For the text-containing cell, return its midpoint in [X, Y] coordinate format. 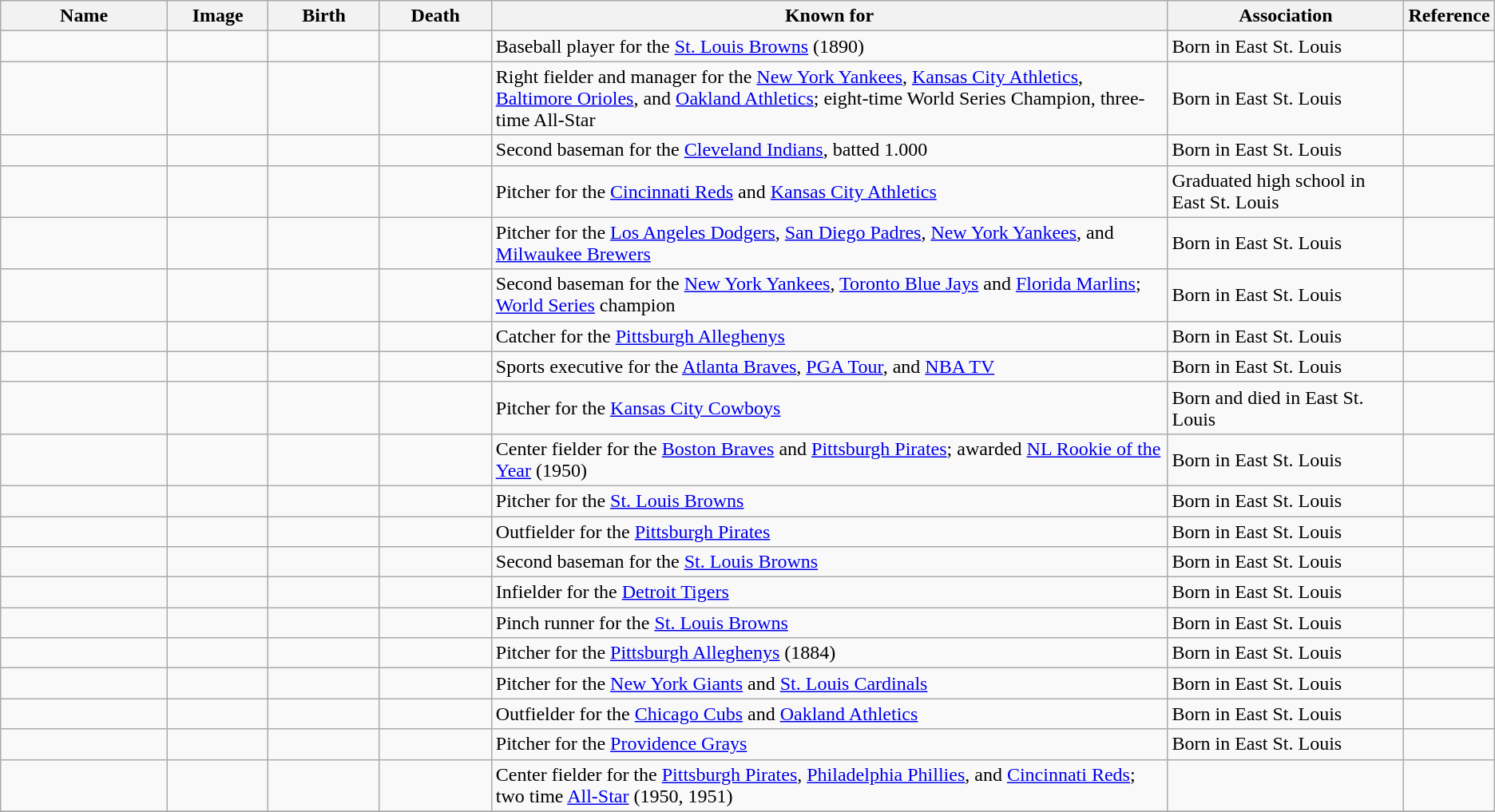
Born and died in East St. Louis [1286, 407]
Center fielder for the Pittsburgh Pirates, Philadelphia Phillies, and Cincinnati Reds; two time All-Star (1950, 1951) [829, 786]
Pitcher for the Providence Grays [829, 744]
Image [217, 16]
Second baseman for the New York Yankees, Toronto Blue Jays and Florida Marlins; World Series champion [829, 295]
Pitcher for the Cincinnati Reds and Kansas City Athletics [829, 192]
Pitcher for the New York Giants and St. Louis Cardinals [829, 683]
Pitcher for the Pittsburgh Alleghenys (1884) [829, 653]
Second baseman for the Cleveland Indians, batted 1.000 [829, 150]
Reference [1449, 16]
Graduated high school in East St. Louis [1286, 192]
Baseball player for the St. Louis Browns (1890) [829, 46]
Pitcher for the Kansas City Cowboys [829, 407]
Center fielder for the Boston Braves and Pittsburgh Pirates; awarded NL Rookie of the Year (1950) [829, 460]
Pitcher for the St. Louis Browns [829, 501]
Infielder for the Detroit Tigers [829, 592]
Name [85, 16]
Outfielder for the Chicago Cubs and Oakland Athletics [829, 714]
Pinch runner for the St. Louis Browns [829, 623]
Catcher for the Pittsburgh Alleghenys [829, 336]
Birth [324, 16]
Second baseman for the St. Louis Browns [829, 562]
Known for [829, 16]
Outfielder for the Pittsburgh Pirates [829, 531]
Pitcher for the Los Angeles Dodgers, San Diego Padres, New York Yankees, and Milwaukee Brewers [829, 243]
Death [435, 16]
Sports executive for the Atlanta Braves, PGA Tour, and NBA TV [829, 366]
Association [1286, 16]
